Provide the [x, y] coordinate of the cell's center where the given text is located.  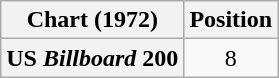
US Billboard 200 [92, 58]
8 [231, 58]
Position [231, 20]
Chart (1972) [92, 20]
